Pinpoint the cell where the given text exists, returning its (X, Y) midpoint coordinate. 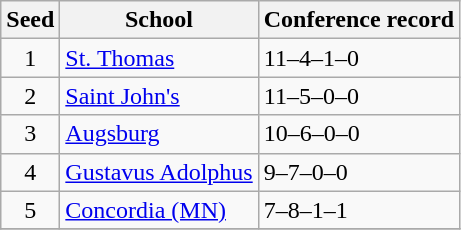
Augsburg (159, 134)
St. Thomas (159, 58)
Saint John's (159, 96)
Gustavus Adolphus (159, 172)
Concordia (MN) (159, 210)
11–4–1–0 (358, 58)
5 (30, 210)
1 (30, 58)
4 (30, 172)
2 (30, 96)
9–7–0–0 (358, 172)
7–8–1–1 (358, 210)
10–6–0–0 (358, 134)
3 (30, 134)
Seed (30, 20)
11–5–0–0 (358, 96)
School (159, 20)
Conference record (358, 20)
